Provide the (x, y) coordinate of the cell's center where the given text is located.  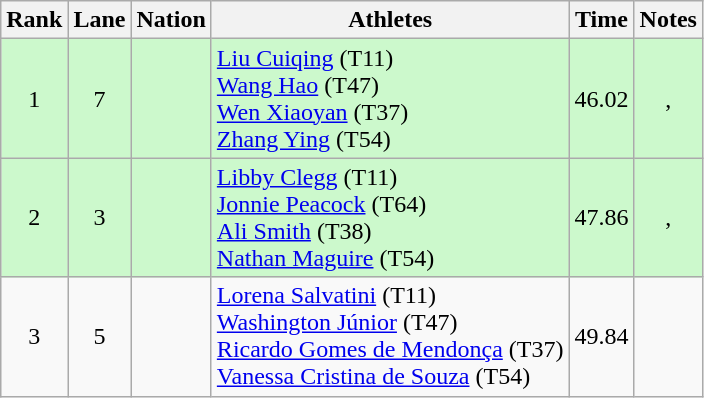
7 (100, 98)
Rank (34, 20)
49.84 (602, 336)
Lorena Salvatini (T11)Washington Júnior (T47)Ricardo Gomes de Mendonça (T37)Vanessa Cristina de Souza (T54) (390, 336)
2 (34, 218)
Nation (171, 20)
5 (100, 336)
1 (34, 98)
Notes (668, 20)
Lane (100, 20)
Liu Cuiqing (T11)Wang Hao (T47)Wen Xiaoyan (T37)Zhang Ying (T54) (390, 98)
Time (602, 20)
Athletes (390, 20)
47.86 (602, 218)
46.02 (602, 98)
Libby Clegg (T11)Jonnie Peacock (T64)Ali Smith (T38)Nathan Maguire (T54) (390, 218)
